Locate the cell with the specified text and output its [X, Y] center coordinate. 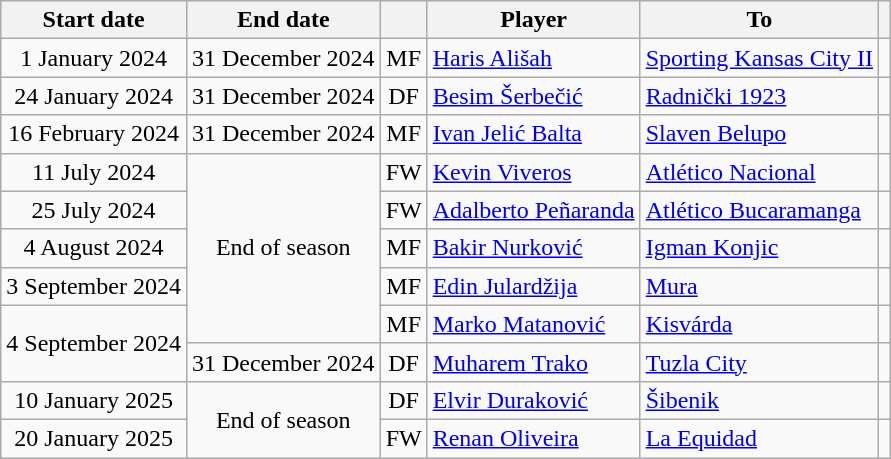
24 January 2024 [94, 96]
Slaven Belupo [759, 134]
10 January 2025 [94, 400]
Haris Ališah [534, 58]
Besim Šerbečić [534, 96]
Marko Matanović [534, 324]
20 January 2025 [94, 438]
4 August 2024 [94, 248]
Sporting Kansas City II [759, 58]
Muharem Trako [534, 362]
Kisvárda [759, 324]
La Equidad [759, 438]
3 September 2024 [94, 286]
Šibenik [759, 400]
16 February 2024 [94, 134]
Atlético Nacional [759, 172]
Elvir Duraković [534, 400]
Bakir Nurković [534, 248]
Start date [94, 20]
Atlético Bucaramanga [759, 210]
Igman Konjic [759, 248]
To [759, 20]
Radnički 1923 [759, 96]
25 July 2024 [94, 210]
Tuzla City [759, 362]
Adalberto Peñaranda [534, 210]
11 July 2024 [94, 172]
Player [534, 20]
Ivan Jelić Balta [534, 134]
Mura [759, 286]
4 September 2024 [94, 343]
Kevin Viveros [534, 172]
Renan Oliveira [534, 438]
1 January 2024 [94, 58]
Edin Julardžija [534, 286]
End date [283, 20]
